Scan for the cell matching the given text and deliver its (X, Y) coordinate at center. 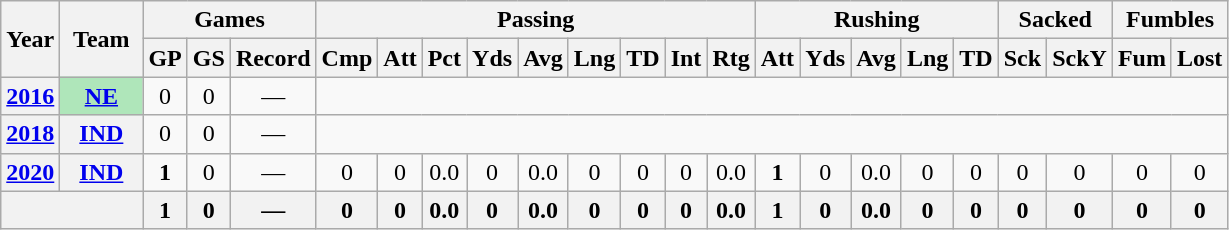
Team (102, 39)
2018 (30, 134)
Year (30, 39)
2016 (30, 96)
GS (208, 58)
2020 (30, 172)
Passing (536, 20)
Sck (1022, 58)
Games (230, 20)
Cmp (347, 58)
Fum (1142, 58)
SckY (1080, 58)
Record (273, 58)
NE (102, 96)
Pct (444, 58)
Rtg (731, 58)
Sacked (1055, 20)
Int (686, 58)
Rushing (876, 20)
Lost (1199, 58)
GP (165, 58)
Fumbles (1170, 20)
